Provide the [x, y] coordinate of the cell's center where the given text is located.  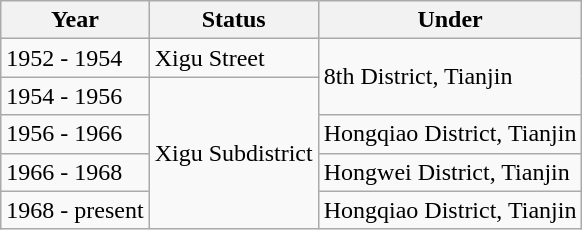
Year [75, 20]
8th District, Tianjin [450, 77]
1952 - 1954 [75, 58]
Hongwei District, Tianjin [450, 172]
Xigu Street [234, 58]
1956 - 1966 [75, 134]
1954 - 1956 [75, 96]
1968 - present [75, 210]
Status [234, 20]
1966 - 1968 [75, 172]
Under [450, 20]
Xigu Subdistrict [234, 153]
